Extract the (X, Y) coordinate from the center of the cell holding the provided text.  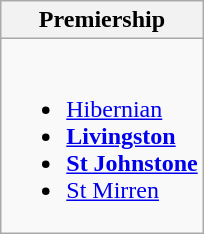
Premiership (102, 20)
HibernianLivingstonSt JohnstoneSt Mirren (102, 136)
